Find where the given text appears and provide that cell's center as [x, y] coordinate. 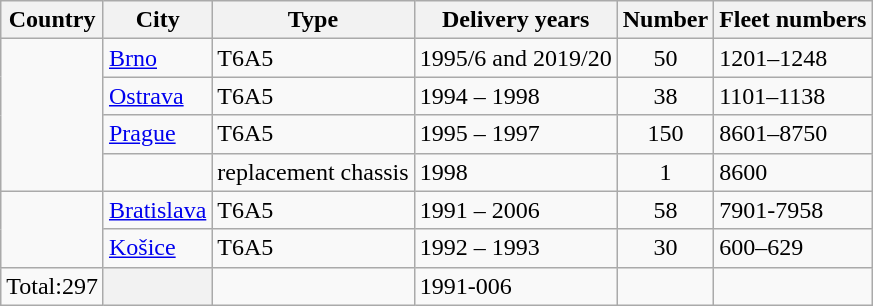
1201–1248 [793, 58]
150 [665, 134]
City [157, 20]
1998 [516, 172]
8601–8750 [793, 134]
Country [52, 20]
Bratislava [157, 210]
Prague [157, 134]
Košice [157, 248]
30 [665, 248]
8600 [793, 172]
38 [665, 96]
7901-7958 [793, 210]
1991-006 [516, 286]
1995 – 1997 [516, 134]
1994 – 1998 [516, 96]
Fleet numbers [793, 20]
600–629 [793, 248]
Number [665, 20]
50 [665, 58]
58 [665, 210]
replacement chassis [313, 172]
Delivery years [516, 20]
1 [665, 172]
1991 – 2006 [516, 210]
Total:297 [52, 286]
1992 – 1993 [516, 248]
Type [313, 20]
1101–1138 [793, 96]
Ostrava [157, 96]
1995/6 and 2019/20 [516, 58]
Brno [157, 58]
